Detect which cell encompasses the target text, then output its (x, y) center coordinate. 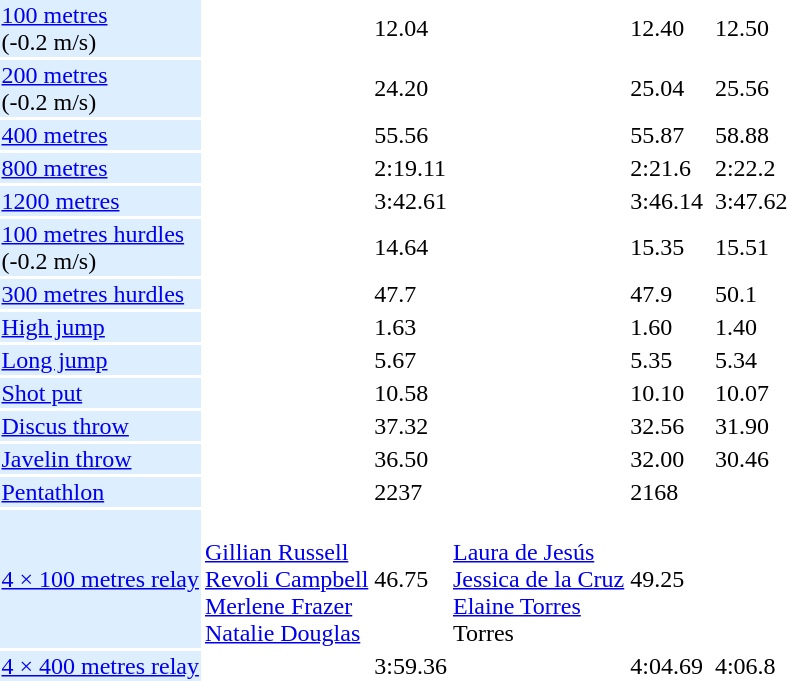
Gillian Russell Revoli Campbell Merlene Frazer Natalie Douglas (286, 579)
55.56 (411, 135)
Javelin throw (100, 459)
4 × 400 metres relay (100, 666)
12.04 (411, 28)
High jump (100, 327)
2:21.6 (667, 168)
Pentathlon (100, 492)
1.60 (667, 327)
2168 (667, 492)
25.04 (667, 88)
36.50 (411, 459)
Long jump (100, 360)
2:19.11 (411, 168)
100 metres (-0.2 m/s) (100, 28)
12.40 (667, 28)
47.9 (667, 294)
Shot put (100, 393)
46.75 (411, 579)
Laura de Jesús Jessica de la Cruz Elaine Torres Torres (538, 579)
32.00 (667, 459)
10.58 (411, 393)
5.67 (411, 360)
47.7 (411, 294)
24.20 (411, 88)
2237 (411, 492)
300 metres hurdles (100, 294)
100 metres hurdles (-0.2 m/s) (100, 248)
14.64 (411, 248)
10.10 (667, 393)
1200 metres (100, 201)
1.63 (411, 327)
37.32 (411, 426)
3:46.14 (667, 201)
4:04.69 (667, 666)
3:59.36 (411, 666)
49.25 (667, 579)
3:42.61 (411, 201)
400 metres (100, 135)
55.87 (667, 135)
5.35 (667, 360)
4 × 100 metres relay (100, 579)
200 metres (-0.2 m/s) (100, 88)
Discus throw (100, 426)
32.56 (667, 426)
15.35 (667, 248)
800 metres (100, 168)
